Extract the (x, y) coordinate from the center of the cell holding the provided text.  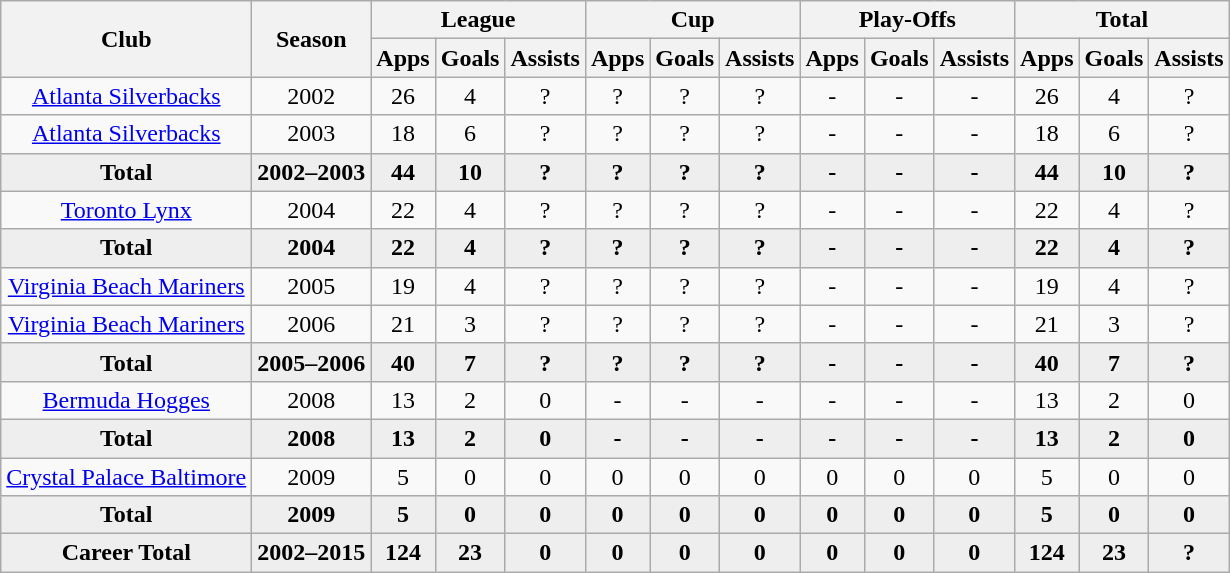
Career Total (126, 553)
2005 (312, 286)
Cup (692, 20)
League (478, 20)
Toronto Lynx (126, 210)
Crystal Palace Baltimore (126, 477)
Play-Offs (908, 20)
2006 (312, 324)
2005–2006 (312, 362)
Club (126, 39)
2003 (312, 134)
Season (312, 39)
2002–2003 (312, 172)
2002–2015 (312, 553)
2002 (312, 96)
Bermuda Hogges (126, 400)
